Extract the [x, y] coordinate from the center of the cell holding the provided text.  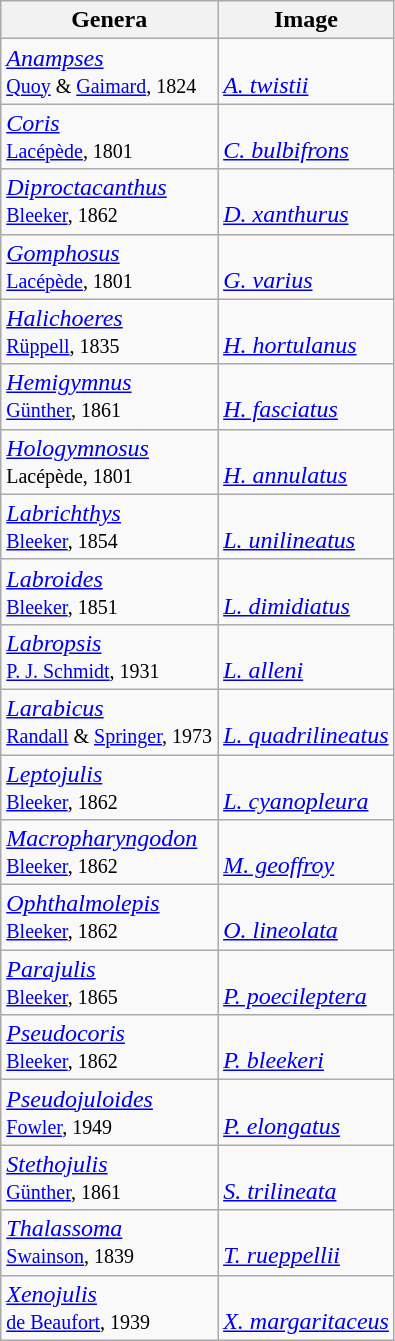
M. geoffroy [306, 852]
CorisLacépède, 1801 [110, 136]
LarabicusRandall & Springer, 1973 [110, 722]
C. bulbifrons [306, 136]
H. annulatus [306, 462]
AnampsesQuoy & Gaimard, 1824 [110, 72]
LabroidesBleeker, 1851 [110, 592]
L. cyanopleura [306, 786]
PseudojuloidesFowler, 1949 [110, 1112]
S. trilineata [306, 1178]
P. poecileptera [306, 982]
LabrichthysBleeker, 1854 [110, 526]
P. bleekeri [306, 1048]
H. fasciatus [306, 396]
Image [306, 20]
L. alleni [306, 656]
HemigymnusGünther, 1861 [110, 396]
Xenojulisde Beaufort, 1939 [110, 1308]
P. elongatus [306, 1112]
T. rueppellii [306, 1242]
G. varius [306, 266]
HalichoeresRüppell, 1835 [110, 332]
HologymnosusLacépède, 1801 [110, 462]
LabropsisP. J. Schmidt, 1931 [110, 656]
L. dimidiatus [306, 592]
O. lineolata [306, 918]
ThalassomaSwainson, 1839 [110, 1242]
Genera [110, 20]
X. margaritaceus [306, 1308]
ParajulisBleeker, 1865 [110, 982]
MacropharyngodonBleeker, 1862 [110, 852]
StethojulisGünther, 1861 [110, 1178]
PseudocorisBleeker, 1862 [110, 1048]
H. hortulanus [306, 332]
GomphosusLacépède, 1801 [110, 266]
OphthalmolepisBleeker, 1862 [110, 918]
L. quadrilineatus [306, 722]
L. unilineatus [306, 526]
A. twistii [306, 72]
LeptojulisBleeker, 1862 [110, 786]
D. xanthurus [306, 202]
DiproctacanthusBleeker, 1862 [110, 202]
